Find where the given text appears and provide that cell's center as [X, Y] coordinate. 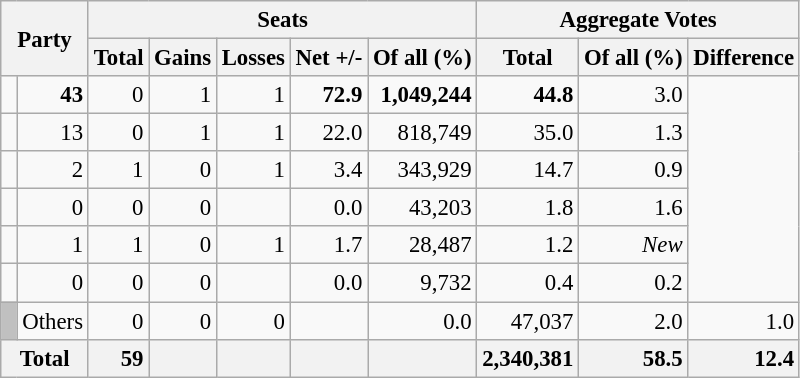
0.2 [634, 283]
59 [118, 358]
0.4 [528, 283]
14.7 [528, 170]
43,203 [422, 208]
35.0 [528, 133]
0.9 [634, 170]
43 [52, 95]
Others [52, 321]
28,487 [422, 245]
44.8 [528, 95]
Losses [253, 58]
1.0 [744, 321]
1.8 [528, 208]
Gains [183, 58]
1,049,244 [422, 95]
Net +/- [328, 58]
72.9 [328, 95]
2.0 [634, 321]
343,929 [422, 170]
1.3 [634, 133]
Aggregate Votes [638, 20]
22.0 [328, 133]
3.0 [634, 95]
47,037 [528, 321]
2,340,381 [528, 358]
Party [45, 38]
2 [52, 170]
Difference [744, 58]
13 [52, 133]
1.6 [634, 208]
Seats [282, 20]
1.2 [528, 245]
818,749 [422, 133]
3.4 [328, 170]
1.7 [328, 245]
9,732 [422, 283]
58.5 [634, 358]
New [634, 245]
12.4 [744, 358]
